Scan for the cell matching the given text and deliver its (X, Y) coordinate at center. 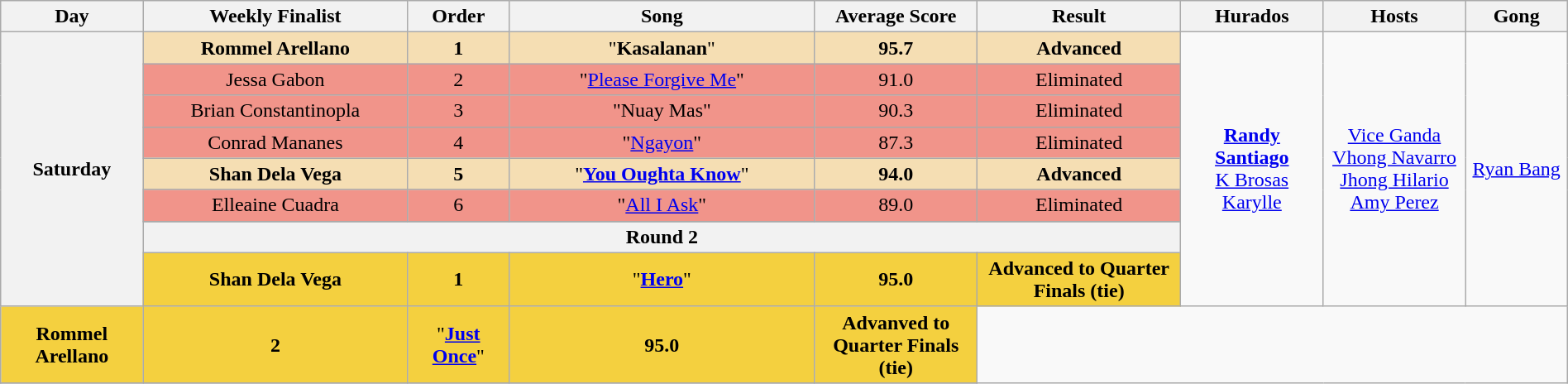
Saturday (72, 170)
94.0 (896, 174)
Hurados (1252, 17)
Result (1079, 17)
"Nuay Mas" (662, 111)
87.3 (896, 142)
"All I Ask" (662, 205)
Round 2 (662, 237)
90.3 (896, 111)
Conrad Mananes (275, 142)
4 (458, 142)
Order (458, 17)
Vice Ganda Vhong Navarro Jhong Hilario Amy Perez (1394, 170)
91.0 (896, 79)
Gong (1517, 17)
5 (458, 174)
"Ngayon" (662, 142)
Average Score (896, 17)
"Kasalanan" (662, 48)
Randy Santiago K Brosas Karylle (1252, 170)
Advanced to Quarter Finals (tie) (1079, 280)
Brian Constantinopla (275, 111)
Advanved to Quarter Finals (tie) (896, 344)
Hosts (1394, 17)
Day (72, 17)
Weekly Finalist (275, 17)
"Please Forgive Me" (662, 79)
"You Oughta Know" (662, 174)
89.0 (896, 205)
95.7 (896, 48)
"Hero" (662, 280)
Jessa Gabon (275, 79)
Ryan Bang (1517, 170)
"Just Once" (458, 344)
Elleaine Cuadra (275, 205)
6 (458, 205)
Song (662, 17)
3 (458, 111)
